Search for the cell housing the specified text and yield its [X, Y] center coordinate. 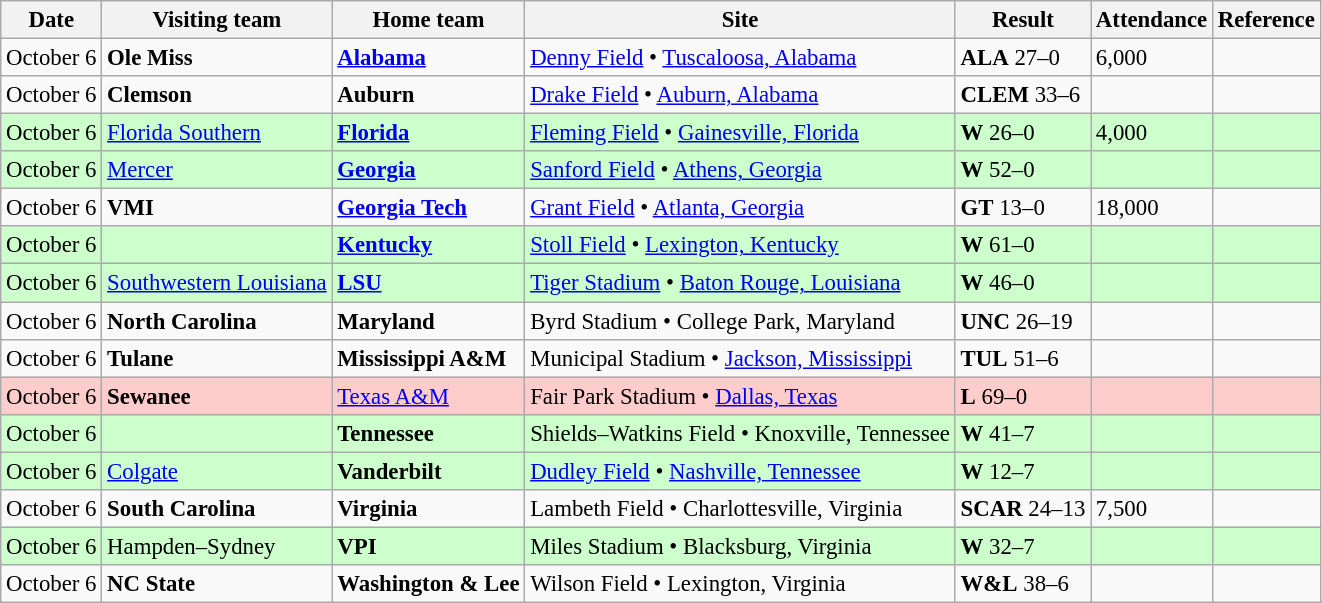
Mercer [217, 170]
LSU [428, 283]
6,000 [1152, 58]
Florida [428, 133]
Sewanee [217, 396]
Reference [1267, 20]
GT 13–0 [1022, 208]
Maryland [428, 321]
Georgia Tech [428, 208]
Colgate [217, 471]
Auburn [428, 95]
Vanderbilt [428, 471]
Visiting team [217, 20]
W 46–0 [1022, 283]
L 69–0 [1022, 396]
18,000 [1152, 208]
UNC 26–19 [1022, 321]
Wilson Field • Lexington, Virginia [740, 584]
Shields–Watkins Field • Knoxville, Tennessee [740, 433]
Date [52, 20]
Hampden–Sydney [217, 546]
Tiger Stadium • Baton Rouge, Louisiana [740, 283]
Attendance [1152, 20]
Fair Park Stadium • Dallas, Texas [740, 396]
VMI [217, 208]
Site [740, 20]
Lambeth Field • Charlottesville, Virginia [740, 509]
Alabama [428, 58]
W 32–7 [1022, 546]
Texas A&M [428, 396]
Home team [428, 20]
Kentucky [428, 245]
NC State [217, 584]
4,000 [1152, 133]
W 41–7 [1022, 433]
Clemson [217, 95]
CLEM 33–6 [1022, 95]
Dudley Field • Nashville, Tennessee [740, 471]
Virginia [428, 509]
Southwestern Louisiana [217, 283]
Grant Field • Atlanta, Georgia [740, 208]
Tennessee [428, 433]
W 61–0 [1022, 245]
Florida Southern [217, 133]
TUL 51–6 [1022, 358]
Stoll Field • Lexington, Kentucky [740, 245]
W&L 38–6 [1022, 584]
W 26–0 [1022, 133]
Byrd Stadium • College Park, Maryland [740, 321]
Washington & Lee [428, 584]
W 52–0 [1022, 170]
Result [1022, 20]
South Carolina [217, 509]
Fleming Field • Gainesville, Florida [740, 133]
Georgia [428, 170]
VPI [428, 546]
Ole Miss [217, 58]
Sanford Field • Athens, Georgia [740, 170]
W 12–7 [1022, 471]
ALA 27–0 [1022, 58]
7,500 [1152, 509]
Miles Stadium • Blacksburg, Virginia [740, 546]
Tulane [217, 358]
North Carolina [217, 321]
Municipal Stadium • Jackson, Mississippi [740, 358]
Denny Field • Tuscaloosa, Alabama [740, 58]
SCAR 24–13 [1022, 509]
Drake Field • Auburn, Alabama [740, 95]
Mississippi A&M [428, 358]
